Pinpoint the cell where the given text exists, returning its [X, Y] midpoint coordinate. 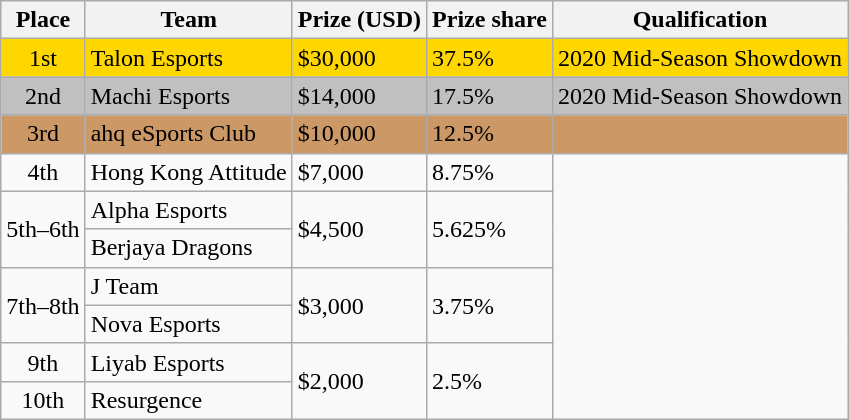
$10,000 [359, 134]
2nd [43, 96]
Berjaya Dragons [188, 248]
2.5% [490, 381]
Hong Kong Attitude [188, 172]
Talon Esports [188, 58]
Machi Esports [188, 96]
8.75% [490, 172]
Nova Esports [188, 324]
3.75% [490, 305]
Alpha Esports [188, 210]
$14,000 [359, 96]
5th–6th [43, 229]
$3,000 [359, 305]
Resurgence [188, 400]
Liyab Esports [188, 362]
7th–8th [43, 305]
J Team [188, 286]
$7,000 [359, 172]
10th [43, 400]
3rd [43, 134]
17.5% [490, 96]
4th [43, 172]
$2,000 [359, 381]
Prize (USD) [359, 20]
Team [188, 20]
12.5% [490, 134]
$4,500 [359, 229]
Qualification [700, 20]
ahq eSports Club [188, 134]
9th [43, 362]
Prize share [490, 20]
5.625% [490, 229]
Place [43, 20]
1st [43, 58]
$30,000 [359, 58]
37.5% [490, 58]
